Output the [x, y] coordinate of the center of the cell containing the given text.  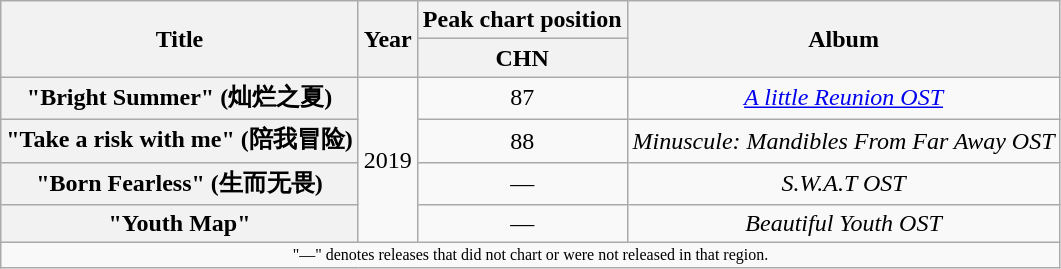
CHN [522, 58]
Beautiful Youth OST [844, 224]
"Youth Map" [180, 224]
87 [522, 98]
Title [180, 39]
"Born Fearless" (生而无畏) [180, 184]
Peak chart position [522, 20]
"—" denotes releases that did not chart or were not released in that region. [530, 255]
"Take a risk with me" (陪我冒险) [180, 140]
A little Reunion OST [844, 98]
"Bright Summer" (灿烂之夏) [180, 98]
2019 [388, 160]
S.W.A.T OST [844, 184]
88 [522, 140]
Album [844, 39]
Minuscule: Mandibles From Far Away OST [844, 140]
Year [388, 39]
